Pinpoint the cell where the given text exists, returning its (X, Y) midpoint coordinate. 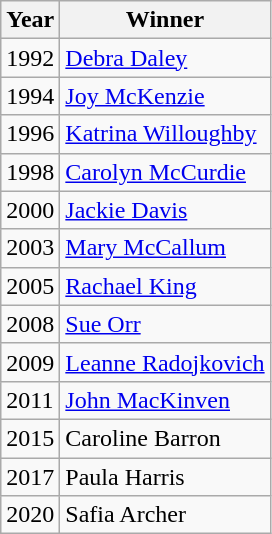
Paula Harris (165, 477)
2000 (30, 210)
Joy McKenzie (165, 96)
Caroline Barron (165, 438)
Mary McCallum (165, 248)
2015 (30, 438)
Rachael King (165, 286)
2017 (30, 477)
2011 (30, 400)
2008 (30, 324)
2005 (30, 286)
1994 (30, 96)
Katrina Willoughby (165, 134)
Carolyn McCurdie (165, 172)
1998 (30, 172)
Safia Archer (165, 515)
2003 (30, 248)
2020 (30, 515)
Year (30, 20)
1996 (30, 134)
John MacKinven (165, 400)
2009 (30, 362)
Leanne Radojkovich (165, 362)
Winner (165, 20)
Debra Daley (165, 58)
Sue Orr (165, 324)
Jackie Davis (165, 210)
1992 (30, 58)
